Extract the [X, Y] coordinate from the center of the cell holding the provided text.  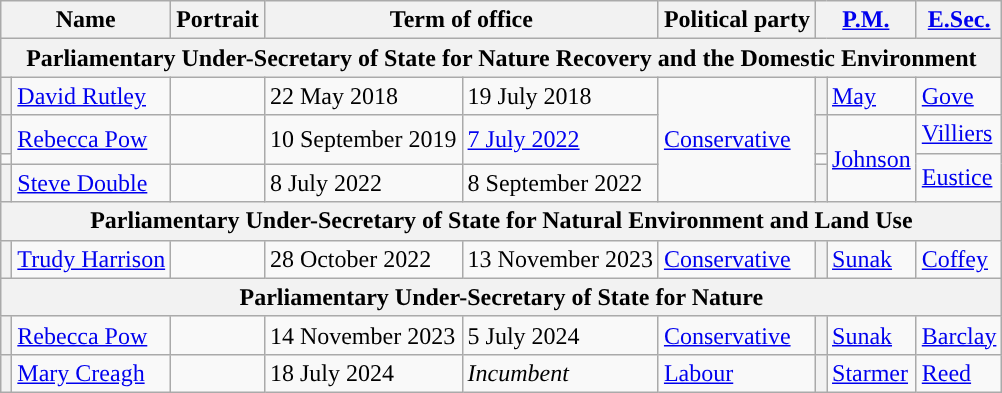
P.M. [866, 20]
Coffey [959, 259]
8 September 2022 [560, 183]
Steve Double [92, 183]
Portrait [218, 20]
Villiers [959, 134]
22 May 2018 [363, 96]
Barclay [959, 335]
Name [86, 20]
Johnson [871, 158]
7 July 2022 [560, 140]
Parliamentary Under-Secretary of State for Nature [502, 297]
David Rutley [92, 96]
19 July 2018 [560, 96]
Incumbent [560, 373]
Reed [959, 373]
Mary Creagh [92, 373]
10 September 2019 [363, 140]
Trudy Harrison [92, 259]
May [871, 96]
13 November 2023 [560, 259]
8 July 2022 [363, 183]
Labour [736, 373]
Starmer [871, 373]
Gove [959, 96]
5 July 2024 [560, 335]
14 November 2023 [363, 335]
E.Sec. [959, 20]
Political party [736, 20]
Eustice [959, 178]
28 October 2022 [363, 259]
Term of office [461, 20]
Parliamentary Under-Secretary of State for Natural Environment and Land Use [502, 221]
Parliamentary Under-Secretary of State for Nature Recovery and the Domestic Environment [502, 58]
18 July 2024 [363, 373]
